Capture the cell that displays the provided text and extract its [x, y] central coordinate. 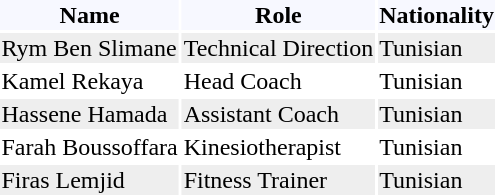
Rym Ben Slimane [90, 48]
Technical Direction [278, 48]
Firas Lemjid [90, 180]
Kinesiotherapist [278, 147]
Hassene Hamada [90, 114]
Kamel Rekaya [90, 81]
Name [90, 15]
Farah Boussoffara [90, 147]
Fitness Trainer [278, 180]
Assistant Coach [278, 114]
Role [278, 15]
Head Coach [278, 81]
